Extract the (x, y) coordinate from the center of the cell holding the provided text.  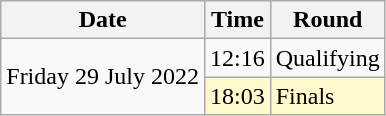
Qualifying (328, 58)
12:16 (237, 58)
18:03 (237, 96)
Date (103, 20)
Finals (328, 96)
Round (328, 20)
Time (237, 20)
Friday 29 July 2022 (103, 77)
